Locate the cell with the specified text and output its [X, Y] center coordinate. 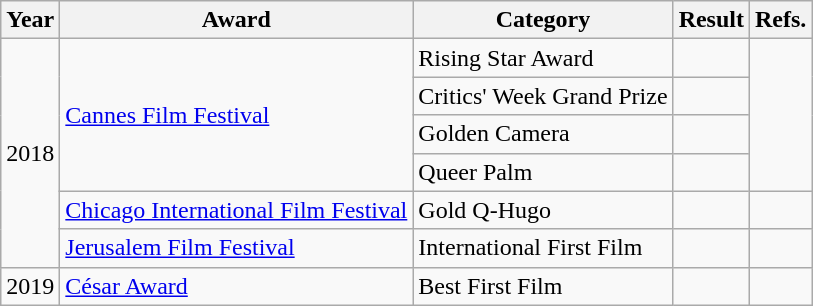
Gold Q-Hugo [543, 210]
Queer Palm [543, 172]
Best First Film [543, 286]
Rising Star Award [543, 58]
Jerusalem Film Festival [236, 248]
Year [30, 20]
Category [543, 20]
Result [711, 20]
César Award [236, 286]
International First Film [543, 248]
2019 [30, 286]
2018 [30, 153]
Critics' Week Grand Prize [543, 96]
Award [236, 20]
Refs. [781, 20]
Cannes Film Festival [236, 115]
Chicago International Film Festival [236, 210]
Golden Camera [543, 134]
